For the text-containing cell, return its midpoint in (x, y) coordinate format. 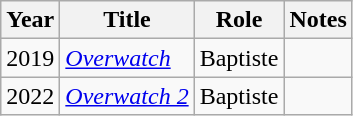
2019 (30, 58)
Overwatch 2 (127, 96)
Role (239, 20)
Year (30, 20)
Title (127, 20)
Notes (318, 20)
2022 (30, 96)
Overwatch (127, 58)
